Output the (x, y) coordinate of the center of the cell containing the given text.  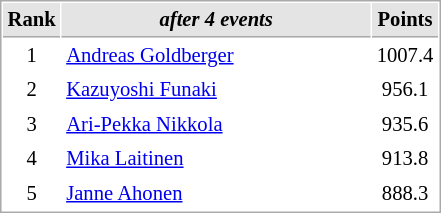
Rank (32, 20)
913.8 (405, 158)
Mika Laitinen (216, 158)
5 (32, 194)
Kazuyoshi Funaki (216, 90)
4 (32, 158)
1007.4 (405, 56)
888.3 (405, 194)
956.1 (405, 90)
935.6 (405, 124)
1 (32, 56)
3 (32, 124)
Points (405, 20)
after 4 events (216, 20)
2 (32, 90)
Andreas Goldberger (216, 56)
Ari-Pekka Nikkola (216, 124)
Janne Ahonen (216, 194)
